Output the (x, y) coordinate of the center of the cell containing the given text.  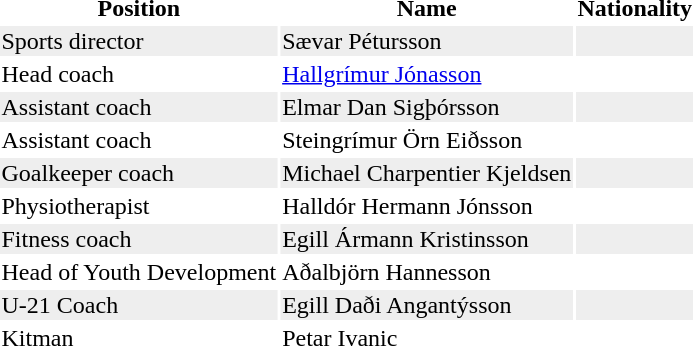
Head of Youth Development (139, 272)
Egill Ármann Kristinsson (427, 239)
Sævar Pétursson (427, 41)
Fitness coach (139, 239)
Physiotherapist (139, 206)
Egill Daði Angantýsson (427, 305)
Sports director (139, 41)
Michael Charpentier Kjeldsen (427, 173)
Steingrímur Örn Eiðsson (427, 140)
Elmar Dan Sigþórsson (427, 107)
Head coach (139, 74)
Aðalbjörn Hannesson (427, 272)
Halldór Hermann Jónsson (427, 206)
U-21 Coach (139, 305)
Goalkeeper coach (139, 173)
Hallgrímur Jónasson (427, 74)
